Search for the cell housing the specified text and yield its [x, y] center coordinate. 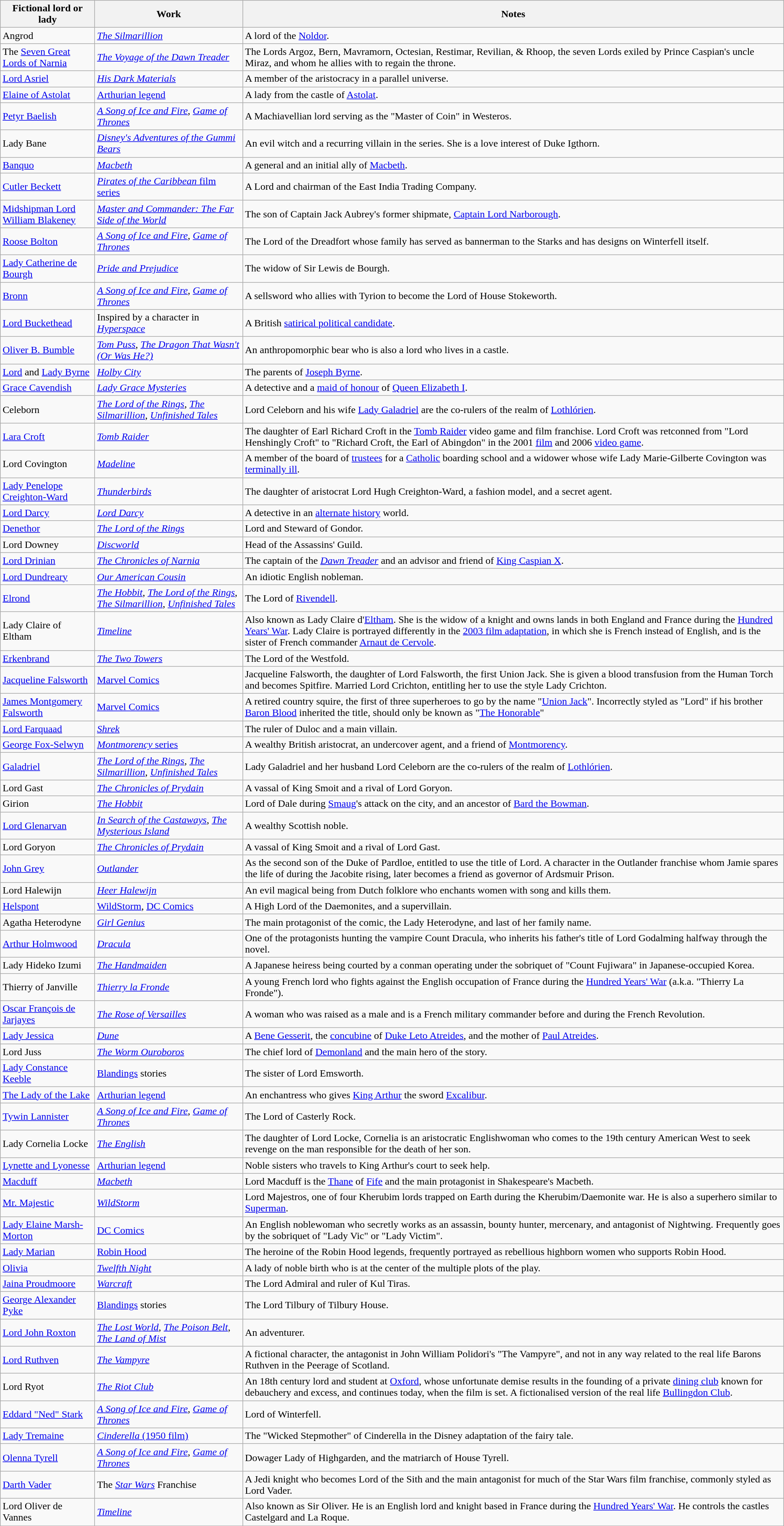
Dowager Lady of Highgarden, and the matriarch of House Tyrell. [513, 1458]
An anthropomorphic bear who is also a lord who lives in a castle. [513, 350]
Oliver B. Bumble [48, 350]
A Bene Gesserit, the concubine of Duke Leto Atreides, and the mother of Paul Atreides. [513, 1036]
The Lord of the Dreadfort whose family has served as bannerman to the Starks and has designs on Winterfell itself. [513, 241]
Lord Oliver de Vannes [48, 1512]
The ruler of Duloc and a main villain. [513, 729]
Thunderbirds [168, 491]
Lord of Winterfell. [513, 1414]
A High Lord of the Daemonites, and a supervillain. [513, 906]
Arthur Holmwood [48, 943]
Pirates of the Caribbean film series [168, 187]
Inspired by a character in Hyperspace [168, 323]
The Rose of Versailles [168, 1015]
Lord Glenarvan [48, 825]
A vassal of King Smoit and a rival of Lord Goryon. [513, 788]
Celeborn [48, 410]
A wealthy British aristocrat, an undercover agent, and a friend of Montmorency. [513, 745]
Lord Ryot [48, 1387]
Our American Cousin [168, 576]
Outlander [168, 869]
Lord Buckethead [48, 323]
Agatha Heterodyne [48, 922]
A lady from the castle of Astolat. [513, 95]
Lady Elaine Marsh-Morton [48, 1230]
The "Wicked Stepmother" of Cinderella in the Disney adaptation of the fairy tale. [513, 1436]
Eddard "Ned" Stark [48, 1414]
A Lord and chairman of the East India Trading Company. [513, 187]
Lord Juss [48, 1052]
Darth Vader [48, 1485]
Petyr Baelish [48, 116]
In Search of the Castaways, The Mysterious Island [168, 825]
Master and Commander: The Far Side of the World [168, 214]
Lady Catherine de Bourgh [48, 268]
A young French lord who fights against the English occupation of France during the Hundred Years' War (a.k.a. "Thierry La Fronde"). [513, 987]
An enchantress who gives King Arthur the sword Excalibur. [513, 1095]
Cutler Beckett [48, 187]
The Worm Ouroboros [168, 1052]
The Lord of the Rings [168, 529]
An idiotic English nobleman. [513, 576]
George Fox-Selwyn [48, 745]
Midshipman Lord William Blakeney [48, 214]
The son of Captain Jack Aubrey's former shipmate, Captain Lord Narborough. [513, 214]
Girl Genius [168, 922]
Lord of Dale during Smaug's attack on the city, and an ancestor of Bard the Bowman. [513, 804]
Lord Ruthven [48, 1360]
Bronn [48, 296]
Lady Grace Mysteries [168, 388]
An adventurer. [513, 1332]
A sellsword who allies with Tyrion to become the Lord of House Stokeworth. [513, 296]
Lord Dundreary [48, 576]
Heer Halewijn [168, 890]
The daughter of aristocrat Lord Hugh Creighton-Ward, a fashion model, and a secret agent. [513, 491]
The English [168, 1144]
The chief lord of Demonland and the main hero of the story. [513, 1052]
Twelfth Night [168, 1268]
Grace Cavendish [48, 388]
Madeline [168, 464]
Lady Bane [48, 143]
Noble sisters who travels to King Arthur's court to seek help. [513, 1165]
Shrek [168, 729]
Lord and Steward of Gondor. [513, 529]
Lord Farquaad [48, 729]
Dune [168, 1036]
The Lord of Rivendell. [513, 598]
Robin Hood [168, 1252]
Lord Downey [48, 545]
His Dark Materials [168, 79]
The widow of Sir Lewis de Bourgh. [513, 268]
Pride and Prejudice [168, 268]
Lady Cornelia Locke [48, 1144]
The Voyage of the Dawn Treader [168, 57]
Lord Asriel [48, 79]
Tywin Lannister [48, 1117]
Lord Covington [48, 464]
Girion [48, 804]
Macduff [48, 1181]
The Lost World, The Poison Belt, The Land of Mist [168, 1332]
The captain of the Dawn Treader and an advisor and friend of King Caspian X. [513, 560]
The Star Wars Franchise [168, 1485]
Olivia [48, 1268]
The Lord Admiral and ruler of Kul Tiras. [513, 1283]
The Handmaiden [168, 965]
The Silmarillion [168, 36]
Montmorency series [168, 745]
Warcraft [168, 1283]
Disney's Adventures of the Gummi Bears [168, 143]
Jacqueline Falsworth [48, 680]
The heroine of the Robin Hood legends, frequently portrayed as rebellious highborn women who supports Robin Hood. [513, 1252]
The Vampyre [168, 1360]
The Lord of Casterly Rock. [513, 1117]
Roose Bolton [48, 241]
Lady Constance Keeble [48, 1073]
The Lord of the Westfold. [513, 658]
Denethor [48, 529]
A woman who was raised as a male and is a French military commander before and during the French Revolution. [513, 1015]
The Two Towers [168, 658]
Work [168, 14]
Elrond [48, 598]
Cinderella (1950 film) [168, 1436]
Lord Halewijn [48, 890]
Erkenbrand [48, 658]
Lady Penelope Creighton-Ward [48, 491]
A detective in an alternate history world. [513, 513]
Lady Jessica [48, 1036]
An evil magical being from Dutch folklore who enchants women with song and kills them. [513, 890]
Lady Marian [48, 1252]
John Grey [48, 869]
The Chronicles of Narnia [168, 560]
Lara Croft [48, 436]
Banquo [48, 165]
Lord Macduff is the Thane of Fife and the main protagonist in Shakespeare's Macbeth. [513, 1181]
A lord of the Noldor. [513, 36]
A member of the aristocracy in a parallel universe. [513, 79]
Olenna Tyrell [48, 1458]
The Hobbit [168, 804]
Holby City [168, 372]
Oscar François de Jarjayes [48, 1015]
A Jedi knight who becomes Lord of the Sith and the main antagonist for much of the Star Wars film franchise, commonly styled as Lord Vader. [513, 1485]
Lord Gast [48, 788]
The Seven Great Lords of Narnia [48, 57]
The sister of Lord Emsworth. [513, 1073]
The Lord Tilbury of Tilbury House. [513, 1305]
Lord Celeborn and his wife Lady Galadriel are the co-rulers of the realm of Lothlórien. [513, 410]
WildStorm, DC Comics [168, 906]
Elaine of Astolat [48, 95]
Tom Puss, The Dragon That Wasn't (Or Was He?) [168, 350]
James Montgomery Falsworth [48, 707]
A general and an initial ally of Macbeth. [513, 165]
Lady Tremaine [48, 1436]
Lynette and Lyonesse [48, 1165]
A lady of noble birth who is at the center of the multiple plots of the play. [513, 1268]
Mr. Majestic [48, 1203]
Angrod [48, 36]
A vassal of King Smoit and a rival of Lord Gast. [513, 847]
A Japanese heiress being courted by a conman operating under the sobriquet of "Count Fujiwara" in Japanese-occupied Korea. [513, 965]
Jaina Proudmoore [48, 1283]
Lord John Roxton [48, 1332]
Helspont [48, 906]
The parents of Joseph Byrne. [513, 372]
Lord Majestros, one of four Kherubim lords trapped on Earth during the Kherubim/Daemonite war. He is also a superhero similar to Superman. [513, 1203]
Galadriel [48, 767]
Lady Galadriel and her husband Lord Celeborn are the co-rulers of the realm of Lothlórien. [513, 767]
A British satirical political candidate. [513, 323]
Discworld [168, 545]
The Hobbit, The Lord of the Rings, The Silmarillion, Unfinished Tales [168, 598]
Lord Drinian [48, 560]
Lord Goryon [48, 847]
Head of the Assassins' Guild. [513, 545]
Thierry la Fronde [168, 987]
A detective and a maid of honour of Queen Elizabeth I. [513, 388]
DC Comics [168, 1230]
The Lady of the Lake [48, 1095]
Lady Hideko Izumi [48, 965]
A Machiavellian lord serving as the "Master of Coin" in Westeros. [513, 116]
An evil witch and a recurring villain in the series. She is a love interest of Duke Igthorn. [513, 143]
Notes [513, 14]
Dracula [168, 943]
The main protagonist of the comic, the Lady Heterodyne, and last of her family name. [513, 922]
A wealthy Scottish noble. [513, 825]
Thierry of Janville [48, 987]
A member of the board of trustees for a Catholic boarding school and a widower whose wife Lady Marie-Gilberte Covington was terminally ill. [513, 464]
Tomb Raider [168, 436]
George Alexander Pyke [48, 1305]
The Riot Club [168, 1387]
WildStorm [168, 1203]
One of the protagonists hunting the vampire Count Dracula, who inherits his father's title of Lord Godalming halfway through the novel. [513, 943]
Lady Claire of Eltham [48, 631]
Fictional lord or lady [48, 14]
Lord and Lady Byrne [48, 372]
